Output the [X, Y] coordinate of the center of the cell containing the given text.  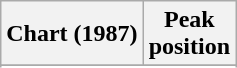
Peakposition [189, 34]
Chart (1987) [72, 34]
